From the cell containing the given text, extract its center point as [X, Y] coordinate. 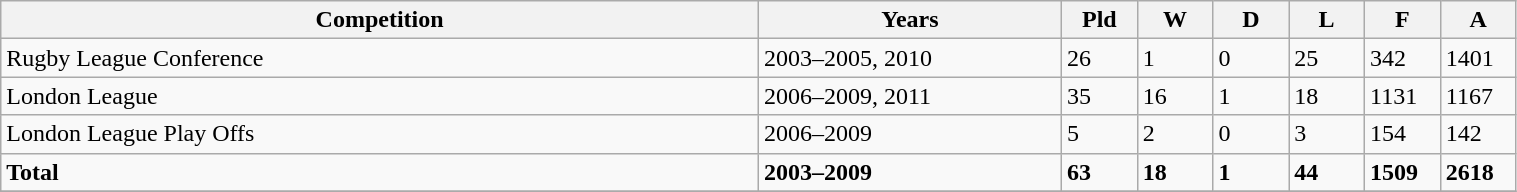
2006–2009, 2011 [910, 96]
1131 [1402, 96]
D [1251, 20]
Pld [1099, 20]
1401 [1478, 58]
16 [1175, 96]
2618 [1478, 172]
London League Play Offs [380, 134]
63 [1099, 172]
A [1478, 20]
154 [1402, 134]
142 [1478, 134]
2006–2009 [910, 134]
3 [1327, 134]
W [1175, 20]
Rugby League Conference [380, 58]
Total [380, 172]
35 [1099, 96]
44 [1327, 172]
342 [1402, 58]
2003–2005, 2010 [910, 58]
Years [910, 20]
L [1327, 20]
2 [1175, 134]
26 [1099, 58]
F [1402, 20]
25 [1327, 58]
2003–2009 [910, 172]
1509 [1402, 172]
Competition [380, 20]
1167 [1478, 96]
London League [380, 96]
5 [1099, 134]
